Provide the (x, y) coordinate of the cell's center where the given text is located.  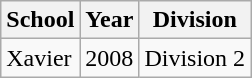
Year (110, 20)
Division 2 (195, 58)
Division (195, 20)
2008 (110, 58)
School (40, 20)
Xavier (40, 58)
